Find where the given text appears and provide that cell's center as [x, y] coordinate. 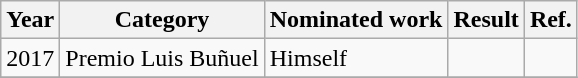
Year [30, 20]
Category [162, 20]
Premio Luis Buñuel [162, 58]
2017 [30, 58]
Result [486, 20]
Nominated work [356, 20]
Ref. [550, 20]
Himself [356, 58]
